Find where the given text appears and provide that cell's center as [X, Y] coordinate. 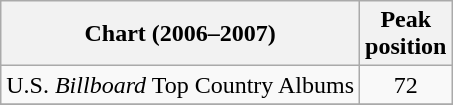
Peakposition [406, 34]
U.S. Billboard Top Country Albums [180, 85]
72 [406, 85]
Chart (2006–2007) [180, 34]
